Scan for the cell matching the given text and deliver its (x, y) coordinate at center. 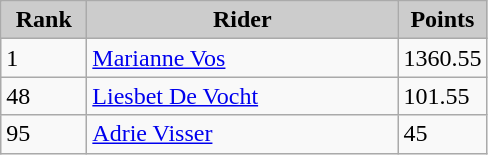
95 (44, 134)
1 (44, 58)
Liesbet De Vocht (242, 96)
45 (442, 134)
1360.55 (442, 58)
Rank (44, 20)
Points (442, 20)
48 (44, 96)
Rider (242, 20)
Adrie Visser (242, 134)
101.55 (442, 96)
Marianne Vos (242, 58)
